Extract the (X, Y) coordinate from the center of the cell holding the provided text.  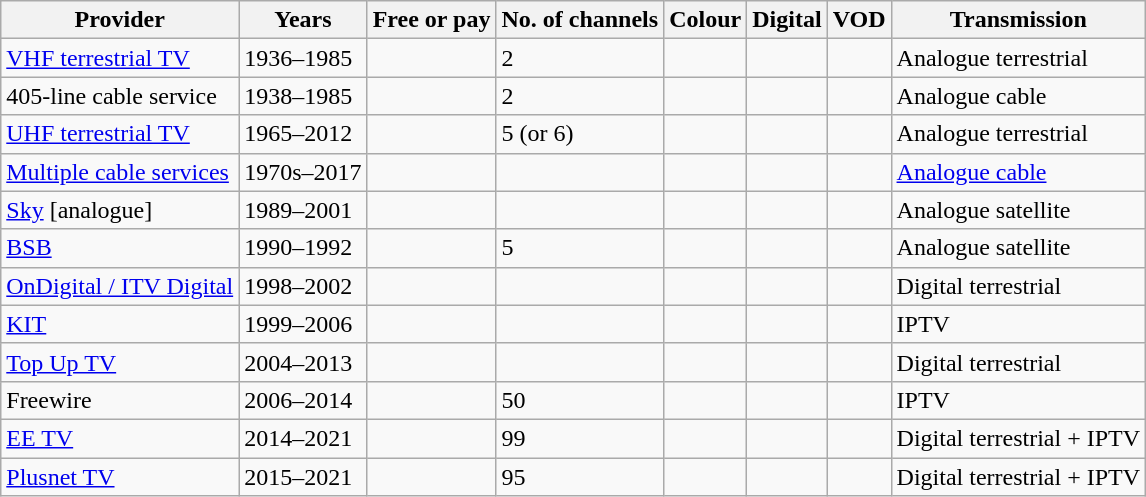
Freewire (120, 400)
VHF terrestrial TV (120, 58)
1938–1985 (303, 96)
1965–2012 (303, 134)
Sky [analogue] (120, 210)
99 (580, 438)
EE TV (120, 438)
Digital (787, 20)
Colour (706, 20)
95 (580, 477)
405-line cable service (120, 96)
2004–2013 (303, 362)
Transmission (1018, 20)
OnDigital / ITV Digital (120, 286)
2015–2021 (303, 477)
5 (580, 248)
1936–1985 (303, 58)
2014–2021 (303, 438)
KIT (120, 324)
Multiple cable services (120, 172)
1970s–2017 (303, 172)
1999–2006 (303, 324)
BSB (120, 248)
Free or pay (432, 20)
1998–2002 (303, 286)
1989–2001 (303, 210)
VOD (859, 20)
No. of channels (580, 20)
2006–2014 (303, 400)
1990–1992 (303, 248)
Years (303, 20)
Plusnet TV (120, 477)
50 (580, 400)
Provider (120, 20)
5 (or 6) (580, 134)
Top Up TV (120, 362)
UHF terrestrial TV (120, 134)
